Pinpoint the cell where the given text exists, returning its [x, y] midpoint coordinate. 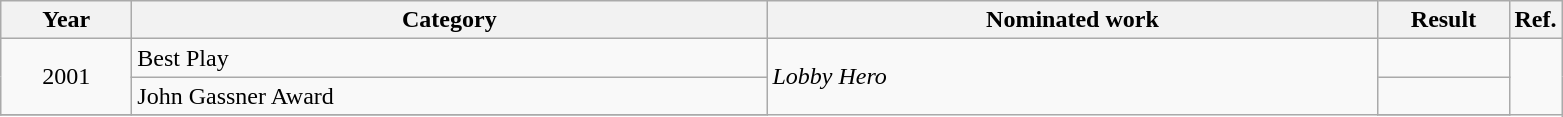
Lobby Hero [1072, 77]
Year [66, 20]
Ref. [1536, 20]
Best Play [450, 58]
Nominated work [1072, 20]
Result [1444, 20]
Category [450, 20]
John Gassner Award [450, 96]
2001 [66, 77]
